For the text-containing cell, return its midpoint in (x, y) coordinate format. 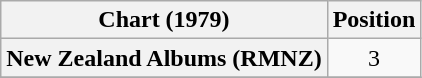
3 (374, 58)
Chart (1979) (164, 20)
Position (374, 20)
New Zealand Albums (RMNZ) (164, 58)
